Find where the given text appears and provide that cell's center as [x, y] coordinate. 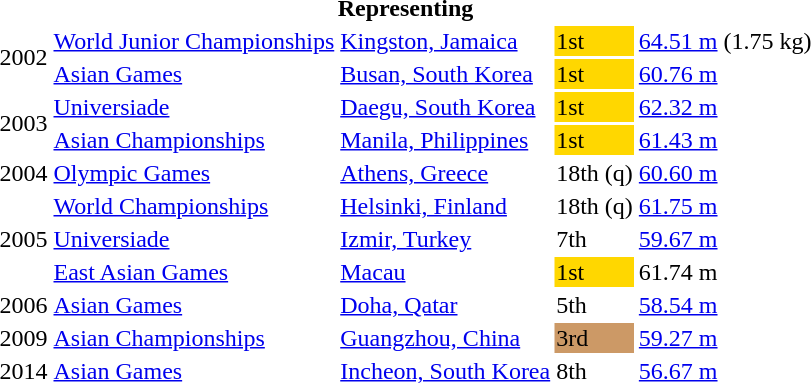
Guangzhou, China [446, 338]
Olympic Games [194, 173]
East Asian Games [194, 272]
World Championships [194, 206]
Manila, Philippines [446, 140]
Daegu, South Korea [446, 107]
Helsinki, Finland [446, 206]
Busan, South Korea [446, 74]
7th [595, 239]
5th [595, 305]
Macau [446, 272]
Izmir, Turkey [446, 239]
3rd [595, 338]
Kingston, Jamaica [446, 41]
Doha, Qatar [446, 305]
Athens, Greece [446, 173]
World Junior Championships [194, 41]
